Output the (X, Y) coordinate of the center of the cell containing the given text.  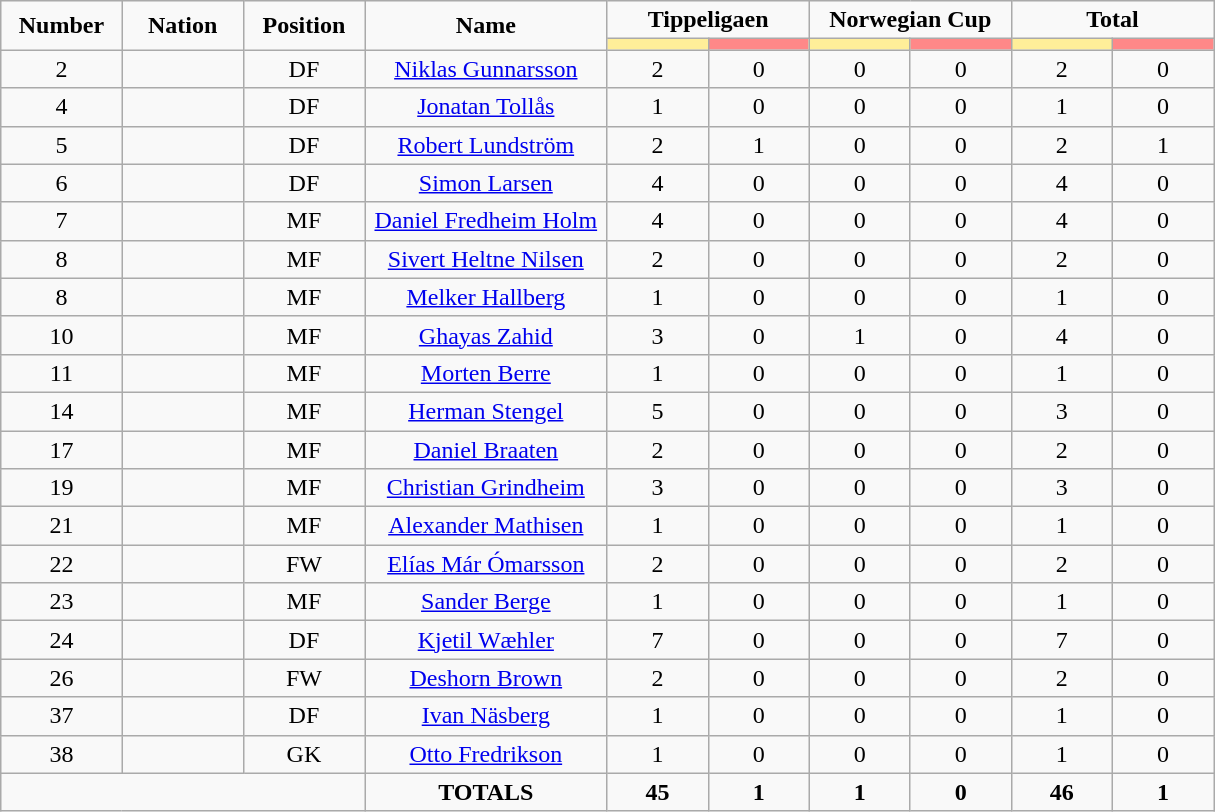
Niklas Gunnarsson (486, 69)
14 (62, 411)
22 (62, 564)
Otto Fredrikson (486, 754)
Christian Grindheim (486, 488)
37 (62, 716)
Daniel Fredheim Holm (486, 221)
Tippeligaen (708, 20)
Norwegian Cup (910, 20)
10 (62, 335)
19 (62, 488)
Name (486, 26)
Kjetil Wæhler (486, 640)
Morten Berre (486, 373)
Melker Hallberg (486, 297)
23 (62, 602)
Position (304, 26)
Total (1112, 20)
Sander Berge (486, 602)
TOTALS (486, 792)
Simon Larsen (486, 183)
26 (62, 678)
17 (62, 449)
Jonatan Tollås (486, 107)
6 (62, 183)
Alexander Mathisen (486, 526)
Nation (182, 26)
Sivert Heltne Nilsen (486, 259)
Deshorn Brown (486, 678)
Number (62, 26)
38 (62, 754)
Ivan Näsberg (486, 716)
11 (62, 373)
46 (1062, 792)
21 (62, 526)
Ghayas Zahid (486, 335)
Daniel Braaten (486, 449)
GK (304, 754)
Elías Már Ómarsson (486, 564)
24 (62, 640)
Robert Lundström (486, 145)
45 (658, 792)
Herman Stengel (486, 411)
